Capture the cell that displays the provided text and extract its [X, Y] central coordinate. 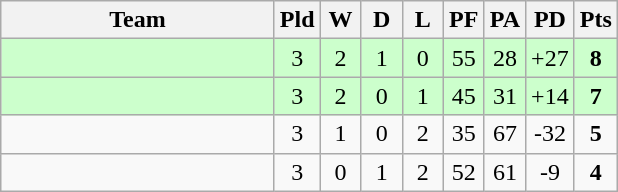
28 [504, 58]
Pts [596, 20]
8 [596, 58]
61 [504, 172]
45 [464, 96]
-32 [550, 134]
7 [596, 96]
D [382, 20]
Team [138, 20]
Pld [297, 20]
31 [504, 96]
L [422, 20]
5 [596, 134]
+27 [550, 58]
35 [464, 134]
67 [504, 134]
W [340, 20]
55 [464, 58]
PA [504, 20]
4 [596, 172]
-9 [550, 172]
PD [550, 20]
52 [464, 172]
+14 [550, 96]
PF [464, 20]
